From the cell containing the given text, extract its center point as [X, Y] coordinate. 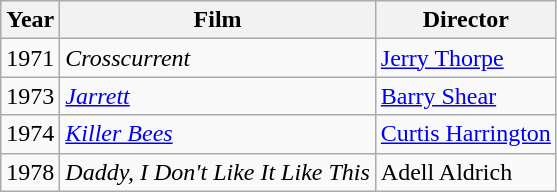
Curtis Harrington [466, 134]
Barry Shear [466, 96]
Film [218, 20]
Crosscurrent [218, 58]
1973 [30, 96]
Killer Bees [218, 134]
Jerry Thorpe [466, 58]
1971 [30, 58]
Year [30, 20]
Adell Aldrich [466, 172]
Director [466, 20]
Daddy, I Don't Like It Like This [218, 172]
1978 [30, 172]
1974 [30, 134]
Jarrett [218, 96]
